From the cell containing the given text, extract its center point as (X, Y) coordinate. 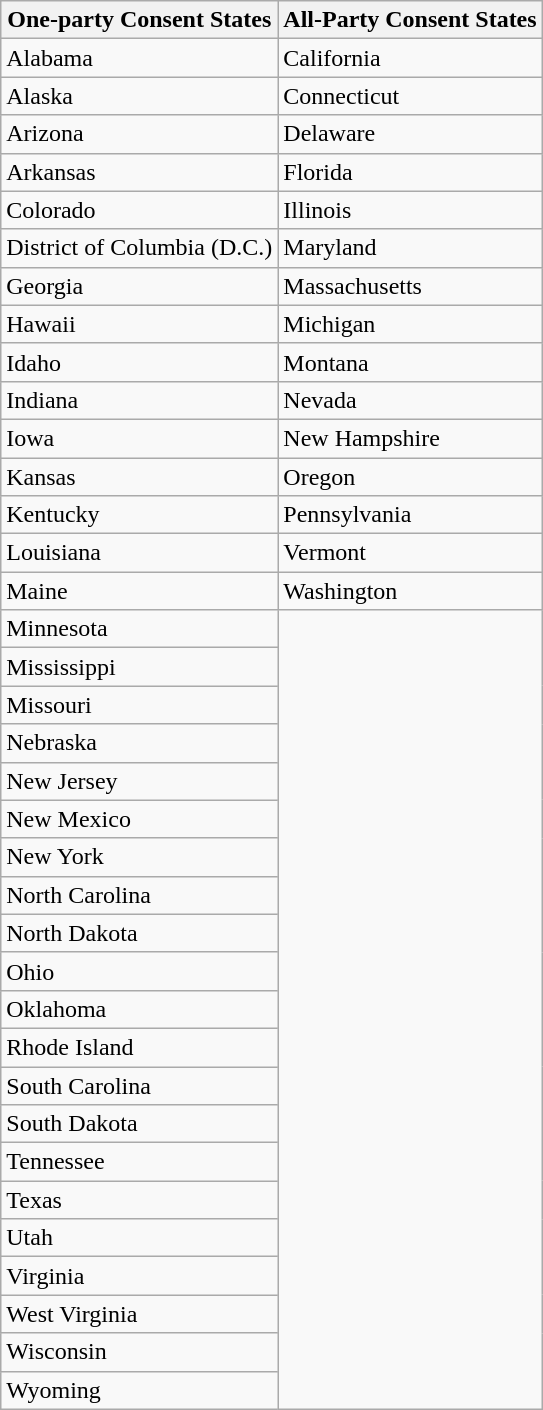
New York (140, 857)
Illinois (410, 210)
Mississippi (140, 667)
Louisiana (140, 553)
Alaska (140, 96)
Indiana (140, 400)
Utah (140, 1238)
Ohio (140, 971)
Maryland (410, 248)
Wisconsin (140, 1352)
Montana (410, 362)
One-party Consent States (140, 20)
West Virginia (140, 1314)
Oregon (410, 477)
Wyoming (140, 1390)
Colorado (140, 210)
Rhode Island (140, 1047)
Alabama (140, 58)
New Mexico (140, 819)
Georgia (140, 286)
Kentucky (140, 515)
North Dakota (140, 933)
Hawaii (140, 324)
New Hampshire (410, 438)
Missouri (140, 705)
Vermont (410, 553)
Michigan (410, 324)
Washington (410, 591)
District of Columbia (D.C.) (140, 248)
Tennessee (140, 1162)
South Dakota (140, 1124)
Connecticut (410, 96)
Florida (410, 172)
Pennsylvania (410, 515)
New Jersey (140, 781)
Minnesota (140, 629)
Virginia (140, 1276)
Texas (140, 1200)
South Carolina (140, 1085)
Maine (140, 591)
Kansas (140, 477)
Nebraska (140, 743)
North Carolina (140, 895)
Arkansas (140, 172)
Delaware (410, 134)
Iowa (140, 438)
Oklahoma (140, 1009)
Arizona (140, 134)
All-Party Consent States (410, 20)
Massachusetts (410, 286)
Idaho (140, 362)
Nevada (410, 400)
California (410, 58)
